Detect which cell encompasses the target text, then output its (X, Y) center coordinate. 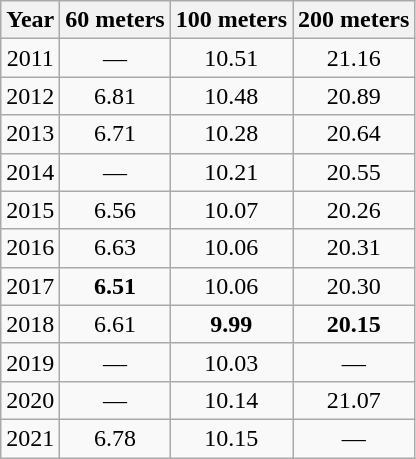
200 meters (353, 20)
10.15 (231, 438)
6.78 (115, 438)
6.81 (115, 96)
6.61 (115, 324)
21.16 (353, 58)
2014 (30, 172)
20.31 (353, 248)
2017 (30, 286)
2013 (30, 134)
2011 (30, 58)
2020 (30, 400)
20.89 (353, 96)
9.99 (231, 324)
6.63 (115, 248)
6.51 (115, 286)
20.26 (353, 210)
2019 (30, 362)
10.51 (231, 58)
20.15 (353, 324)
20.55 (353, 172)
2021 (30, 438)
10.07 (231, 210)
2012 (30, 96)
60 meters (115, 20)
10.48 (231, 96)
21.07 (353, 400)
10.03 (231, 362)
100 meters (231, 20)
10.14 (231, 400)
20.64 (353, 134)
20.30 (353, 286)
6.56 (115, 210)
2018 (30, 324)
10.28 (231, 134)
10.21 (231, 172)
Year (30, 20)
2015 (30, 210)
2016 (30, 248)
6.71 (115, 134)
